Determine the [x, y] coordinate at the center of the cell enclosing the given text.  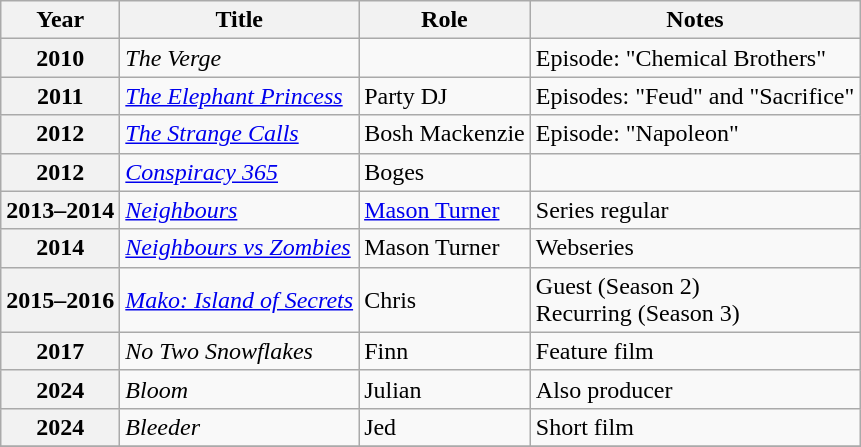
Neighbours [240, 210]
2010 [60, 58]
2013–2014 [60, 210]
Webseries [695, 248]
Conspiracy 365 [240, 172]
The Verge [240, 58]
The Strange Calls [240, 134]
Episode: "Napoleon" [695, 134]
Role [445, 20]
Feature film [695, 351]
Series regular [695, 210]
Bleeder [240, 427]
Finn [445, 351]
2011 [60, 96]
2014 [60, 248]
Bosh Mackenzie [445, 134]
Neighbours vs Zombies [240, 248]
2017 [60, 351]
The Elephant Princess [240, 96]
Guest (Season 2)Recurring (Season 3) [695, 300]
2015–2016 [60, 300]
Chris [445, 300]
Boges [445, 172]
No Two Snowflakes [240, 351]
Year [60, 20]
Party DJ [445, 96]
Jed [445, 427]
Episode: "Chemical Brothers" [695, 58]
Episodes: "Feud" and "Sacrifice" [695, 96]
Bloom [240, 389]
Short film [695, 427]
Notes [695, 20]
Also producer [695, 389]
Title [240, 20]
Mako: Island of Secrets [240, 300]
Julian [445, 389]
